Extract the (x, y) coordinate from the center of the cell holding the provided text.  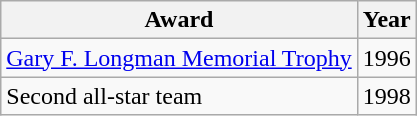
Gary F. Longman Memorial Trophy (179, 58)
1998 (386, 96)
Award (179, 20)
Second all-star team (179, 96)
1996 (386, 58)
Year (386, 20)
